Determine the (X, Y) coordinate at the center of the cell enclosing the given text.  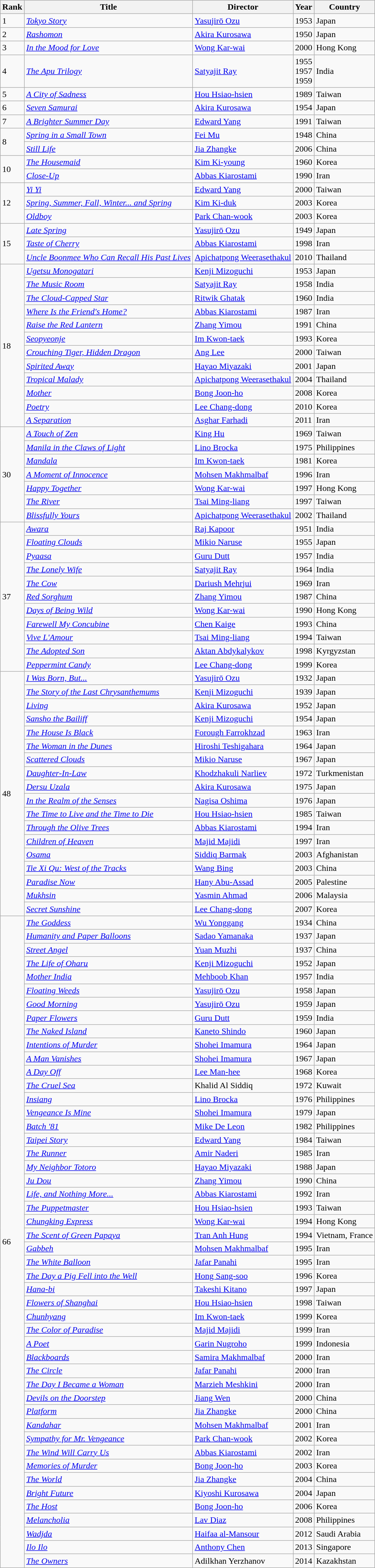
1989 (304, 94)
66 (12, 1242)
6 (12, 108)
30 (12, 475)
Tokyo Story (109, 21)
Lee Man-hee (243, 1072)
2011 (304, 420)
Yuan Muzhi (243, 950)
Blackboards (109, 1357)
Peppermint Candy (109, 665)
2012 (304, 1534)
The Time to Live and the Time to Die (109, 814)
Malaysia (345, 895)
Dersu Uzala (109, 787)
The Woman in the Dunes (109, 746)
Hong Sang-soo (243, 1275)
Garin Nugroho (243, 1344)
In the Mood for Love (109, 48)
Red Sorghum (109, 597)
In the Realm of the Senses (109, 800)
Poetry (109, 406)
Vengeance Is Mine (109, 1113)
Raj Kapoor (243, 529)
1984 (304, 1140)
Tie Xi Qu: West of the Tracks (109, 868)
Title (109, 7)
Insiang (109, 1099)
1955 1957 1959 (304, 71)
A Separation (109, 420)
1979 (304, 1113)
Chunhyang (109, 1316)
King Hu (243, 434)
Sympathy for Mr. Vengeance (109, 1438)
8 (12, 142)
Intentions of Murder (109, 1045)
Taste of Cherry (109, 244)
Oldboy (109, 217)
Turkmenistan (345, 773)
Asghar Farhadi (243, 420)
2 (12, 34)
Kuwait (345, 1086)
2007 (304, 909)
1981 (304, 461)
The Wind Will Carry Us (109, 1452)
Kazakhstan (345, 1561)
Yi Yi (109, 189)
Vive L'Amour (109, 638)
Living (109, 705)
Farewell My Concubine (109, 624)
The Goddess (109, 923)
The Cloud-Capped Star (109, 298)
Devils on the Doorstep (109, 1398)
Taipei Story (109, 1140)
The Runner (109, 1153)
Still Life (109, 148)
1 (12, 21)
The Cow (109, 583)
Kim Ki-young (243, 162)
Manila in the Claws of Light (109, 447)
Mike De Leon (243, 1126)
Jiang Wen (243, 1398)
1951 (304, 529)
Rank (12, 7)
Rashomon (109, 34)
Khodzhakuli Narliev (243, 773)
The Naked Island (109, 1031)
Director (243, 7)
10 (12, 169)
Ritwik Ghatak (243, 298)
1950 (304, 34)
Through the Olive Trees (109, 827)
Wu Yonggang (243, 923)
Ugetsu Monogatari (109, 271)
5 (12, 94)
4 (12, 71)
Kiyoshi Kurosawa (243, 1493)
Mehboob Khan (243, 977)
The Apu Trilogy (109, 71)
Raise the Red Lantern (109, 325)
18 (12, 345)
Ang Lee (243, 352)
1932 (304, 678)
The Circle (109, 1371)
Afghanistan (345, 855)
I Was Born, But... (109, 678)
The Housemaid (109, 162)
Kaneto Shindo (243, 1031)
Platform (109, 1411)
The Story of the Last Chrysanthemums (109, 692)
Takeshi Kitano (243, 1289)
Kandahar (109, 1425)
Ju Dou (109, 1181)
Crouching Tiger, Hidden Dragon (109, 352)
The White Balloon (109, 1262)
Forough Farrokhzad (243, 732)
Bright Future (109, 1493)
Mandala (109, 461)
Anthony Chen (243, 1547)
A City of Sadness (109, 94)
Close-Up (109, 176)
Mukhsin (109, 895)
1968 (304, 1072)
7 (12, 121)
Melancholia (109, 1520)
Yasmin Ahmad (243, 895)
Awara (109, 529)
Saudi Arabia (345, 1534)
1988 (304, 1167)
Indonesia (345, 1344)
The Life of Oharu (109, 963)
Sadao Yamanaka (243, 936)
Life, and Nothing More... (109, 1194)
3 (12, 48)
12 (12, 203)
Gabbeh (109, 1248)
Tropical Malady (109, 379)
Paradise Now (109, 882)
Adilkhan Yerzhanov (243, 1561)
Sansho the Bailiff (109, 719)
Singapore (345, 1547)
1949 (304, 230)
Blissfully Yours (109, 515)
A Moment of Innocence (109, 475)
Amir Naderi (243, 1153)
Spring in a Small Town (109, 135)
The Day a Pig Fell into the Well (109, 1275)
Dariush Mehrjui (243, 583)
1934 (304, 923)
Kyrgyzstan (345, 651)
Children of Heaven (109, 841)
Mother (109, 393)
Chen Kaige (243, 624)
Humanity and Paper Balloons (109, 936)
The Owners (109, 1561)
The Puppetmaster (109, 1208)
The Scent of Green Papaya (109, 1235)
A Day Off (109, 1072)
Days of Being Wild (109, 610)
Wang Bing (243, 868)
The Host (109, 1507)
Khalid Al Siddiq (243, 1086)
1982 (304, 1126)
Daughter-In-Law (109, 773)
The Adopted Son (109, 651)
Floating Weeds (109, 990)
Pyaasa (109, 556)
Fei Mu (243, 135)
Osama (109, 855)
The River (109, 502)
2014 (304, 1561)
Palestine (345, 882)
Chungking Express (109, 1221)
15 (12, 244)
The World (109, 1479)
1948 (304, 135)
1939 (304, 692)
Seopyeonje (109, 339)
37 (12, 597)
Haifaa al-Mansour (243, 1534)
1955 (304, 542)
A Brighter Summer Day (109, 121)
Good Morning (109, 1004)
Spirited Away (109, 366)
My Neighbor Totoro (109, 1167)
Where Is the Friend's Home? (109, 311)
Country (345, 7)
Wadjda (109, 1534)
Hana-bi (109, 1289)
A Man Vanishes (109, 1059)
Spring, Summer, Fall, Winter... and Spring (109, 203)
Aktan Abdykalykov (243, 651)
The Day I Became a Woman (109, 1384)
Happy Together (109, 488)
Kim Ki-duk (243, 203)
The Lonely Wife (109, 569)
48 (12, 793)
Scattered Clouds (109, 760)
Memories of Murder (109, 1466)
The Music Room (109, 284)
Lav Diaz (243, 1520)
The House Is Black (109, 732)
2005 (304, 882)
Uncle Boonmee Who Can Recall His Past Lives (109, 257)
Batch '81 (109, 1126)
Year (304, 7)
Late Spring (109, 230)
The Color of Paradise (109, 1330)
Samira Makhmalbaf (243, 1357)
Tran Anh Hung (243, 1235)
Marzieh Meshkini (243, 1384)
The Cruel Sea (109, 1086)
Secret Sunshine (109, 909)
Siddiq Barmak (243, 855)
1992 (304, 1194)
Seven Samurai (109, 108)
Flowers of Shanghai (109, 1303)
Ilo Ilo (109, 1547)
A Touch of Zen (109, 434)
Hiroshi Teshigahara (243, 746)
Floating Clouds (109, 542)
Mother India (109, 977)
2013 (304, 1547)
Street Angel (109, 950)
Hany Abu-Assad (243, 882)
1963 (304, 732)
Paper Flowers (109, 1018)
Vietnam, France (345, 1235)
A Poet (109, 1344)
Nagisa Oshima (243, 800)
